Determine the [X, Y] coordinate at the center of the cell enclosing the given text.  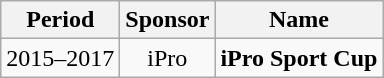
Sponsor [168, 20]
iPro [168, 58]
2015–2017 [60, 58]
Period [60, 20]
Name [299, 20]
iPro Sport Cup [299, 58]
